Find where the given text appears and provide that cell's center as (X, Y) coordinate. 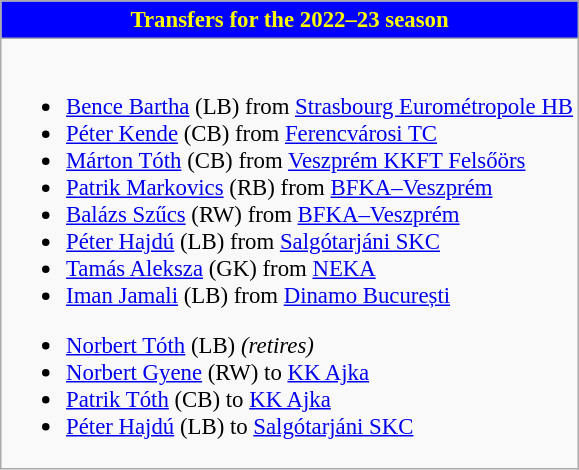
Transfers for the 2022–23 season (290, 20)
